Search for the cell housing the specified text and yield its [x, y] center coordinate. 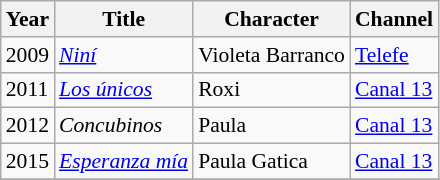
Paula Gatica [272, 162]
Los únicos [124, 90]
Channel [394, 19]
2009 [28, 55]
Title [124, 19]
Concubinos [124, 126]
Violeta Barranco [272, 55]
Year [28, 19]
2015 [28, 162]
Telefe [394, 55]
2012 [28, 126]
Roxi [272, 90]
Niní [124, 55]
Paula [272, 126]
Esperanza mía [124, 162]
2011 [28, 90]
Character [272, 19]
